Pinpoint the cell where the given text exists, returning its (x, y) midpoint coordinate. 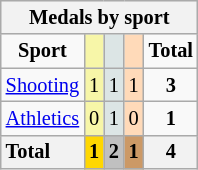
Shooting (42, 85)
Athletics (42, 118)
2 (114, 152)
3 (171, 85)
4 (171, 152)
Medals by sport (100, 17)
Sport (42, 51)
